For the text-containing cell, return its midpoint in [X, Y] coordinate format. 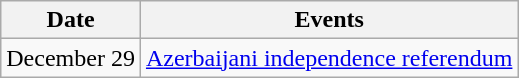
Events [329, 20]
Date [71, 20]
December 29 [71, 58]
Azerbaijani independence referendum [329, 58]
